Determine the (X, Y) coordinate at the center of the cell enclosing the given text.  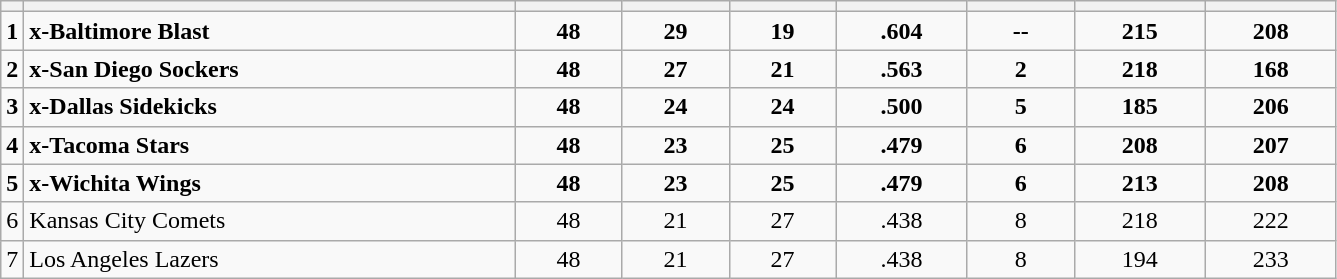
Kansas City Comets (270, 221)
3 (12, 107)
x-Tacoma Stars (270, 145)
19 (782, 31)
7 (12, 259)
-- (1020, 31)
x-Baltimore Blast (270, 31)
x-Wichita Wings (270, 183)
.500 (902, 107)
1 (12, 31)
.604 (902, 31)
4 (12, 145)
194 (1140, 259)
233 (1270, 259)
207 (1270, 145)
x-San Diego Sockers (270, 69)
185 (1140, 107)
215 (1140, 31)
206 (1270, 107)
213 (1140, 183)
.563 (902, 69)
29 (676, 31)
x-Dallas Sidekicks (270, 107)
168 (1270, 69)
222 (1270, 221)
Los Angeles Lazers (270, 259)
